Return the [X, Y] coordinate for the center point of the cell that contains the specified text.  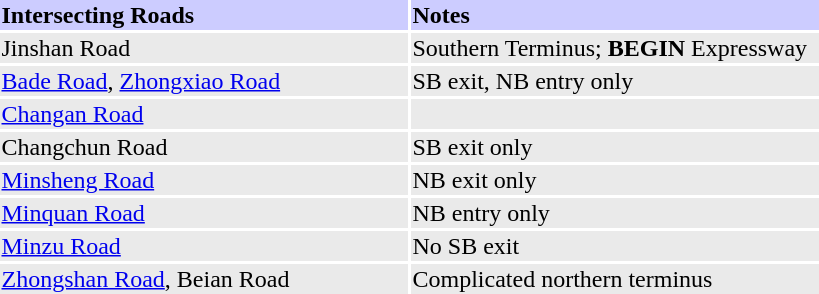
Minsheng Road [204, 180]
Zhongshan Road, Beian Road [204, 279]
Minquan Road [204, 213]
NB exit only [615, 180]
Bade Road, Zhongxiao Road [204, 81]
Notes [615, 15]
Changan Road [204, 114]
NB entry only [615, 213]
Southern Terminus; BEGIN Expressway [615, 48]
SB exit, NB entry only [615, 81]
Complicated northern terminus [615, 279]
SB exit only [615, 147]
Changchun Road [204, 147]
Jinshan Road [204, 48]
Intersecting Roads [204, 15]
No SB exit [615, 246]
Minzu Road [204, 246]
